Provide the [x, y] coordinate of the cell's center where the given text is located.  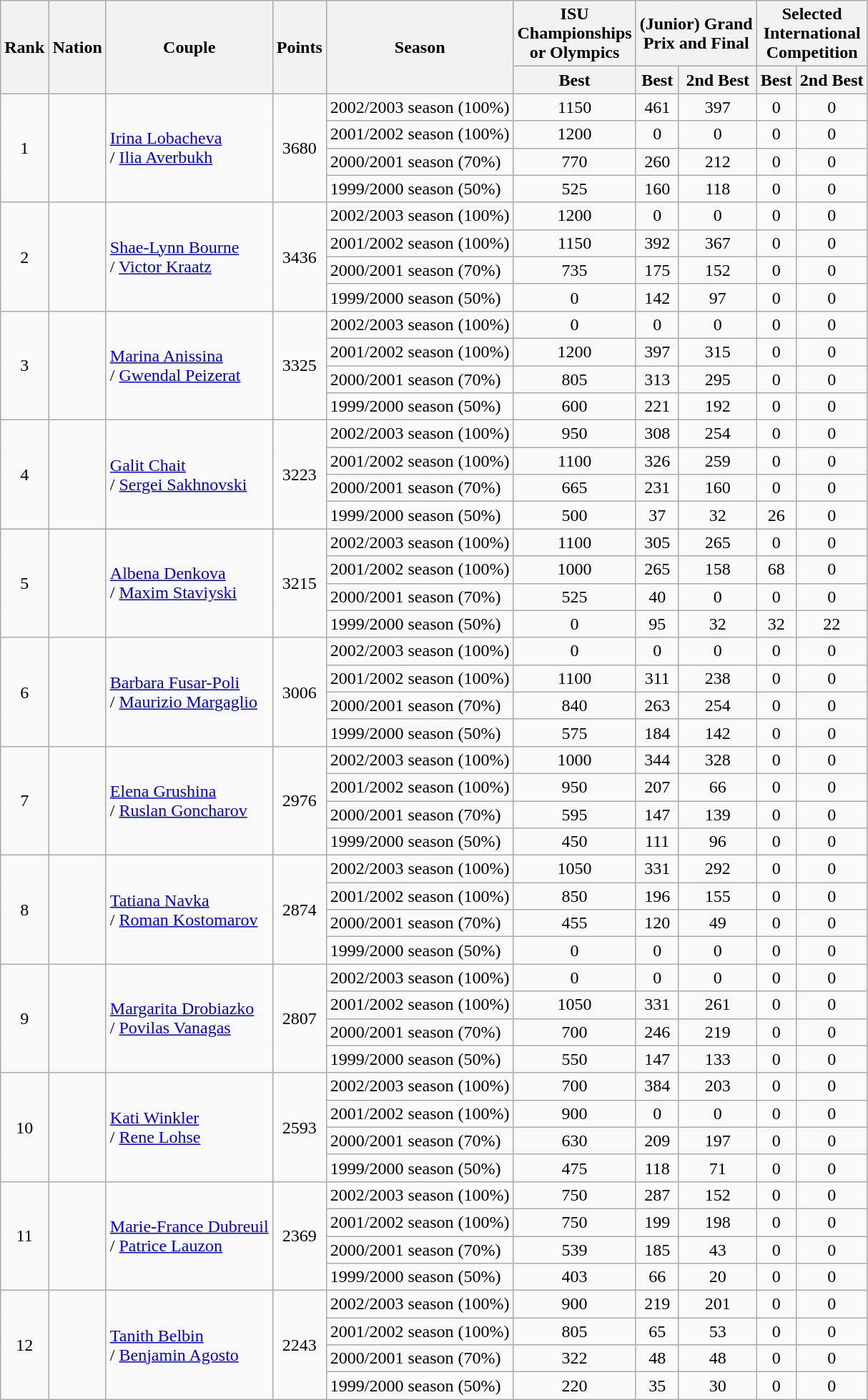
260 [657, 162]
500 [575, 515]
Rank [24, 47]
246 [657, 1032]
68 [776, 570]
2976 [299, 800]
184 [657, 733]
295 [718, 379]
209 [657, 1141]
Barbara Fusar-Poli / Maurizio Margaglio [189, 692]
95 [657, 624]
840 [575, 705]
392 [657, 243]
2807 [299, 1018]
550 [575, 1059]
Points [299, 47]
43 [718, 1250]
261 [718, 1005]
(Junior) Grand Prix and Final [696, 34]
35 [657, 1386]
4 [24, 475]
Selected International Competition [812, 34]
328 [718, 760]
10 [24, 1127]
1 [24, 148]
196 [657, 896]
292 [718, 869]
Tatiana Navka / Roman Kostomarov [189, 910]
40 [657, 597]
3325 [299, 365]
12 [24, 1345]
11 [24, 1236]
96 [718, 842]
Albena Denkova / Maxim Staviyski [189, 583]
259 [718, 461]
263 [657, 705]
475 [575, 1168]
220 [575, 1386]
111 [657, 842]
313 [657, 379]
221 [657, 407]
2874 [299, 910]
539 [575, 1250]
155 [718, 896]
203 [718, 1086]
3006 [299, 692]
630 [575, 1141]
22 [832, 624]
97 [718, 297]
8 [24, 910]
238 [718, 678]
2 [24, 257]
Marie-France Dubreuil / Patrice Lauzon [189, 1236]
344 [657, 760]
384 [657, 1086]
201 [718, 1304]
3223 [299, 475]
Elena Grushina / Ruslan Goncharov [189, 800]
850 [575, 896]
367 [718, 243]
Kati Winkler / Rene Lohse [189, 1127]
287 [657, 1195]
Marina Anissina / Gwendal Peizerat [189, 365]
665 [575, 488]
770 [575, 162]
735 [575, 270]
5 [24, 583]
315 [718, 352]
197 [718, 1141]
461 [657, 107]
185 [657, 1250]
575 [575, 733]
Margarita Drobiazko / Povilas Vanagas [189, 1018]
6 [24, 692]
311 [657, 678]
207 [657, 787]
49 [718, 923]
450 [575, 842]
Shae-Lynn Bourne / Victor Kraatz [189, 257]
192 [718, 407]
20 [718, 1277]
3436 [299, 257]
133 [718, 1059]
322 [575, 1359]
308 [657, 434]
455 [575, 923]
198 [718, 1222]
53 [718, 1331]
65 [657, 1331]
595 [575, 814]
2593 [299, 1127]
305 [657, 542]
139 [718, 814]
26 [776, 515]
2243 [299, 1345]
Galit Chait / Sergei Sakhnovski [189, 475]
7 [24, 800]
ISU Championships or Olympics [575, 34]
Nation [77, 47]
37 [657, 515]
30 [718, 1386]
231 [657, 488]
9 [24, 1018]
2369 [299, 1236]
326 [657, 461]
71 [718, 1168]
Tanith Belbin / Benjamin Agosto [189, 1345]
158 [718, 570]
Couple [189, 47]
120 [657, 923]
3680 [299, 148]
175 [657, 270]
3 [24, 365]
403 [575, 1277]
Season [420, 47]
212 [718, 162]
199 [657, 1222]
3215 [299, 583]
Irina Lobacheva / Ilia Averbukh [189, 148]
600 [575, 407]
